Return the [X, Y] coordinate for the center point of the cell that contains the specified text.  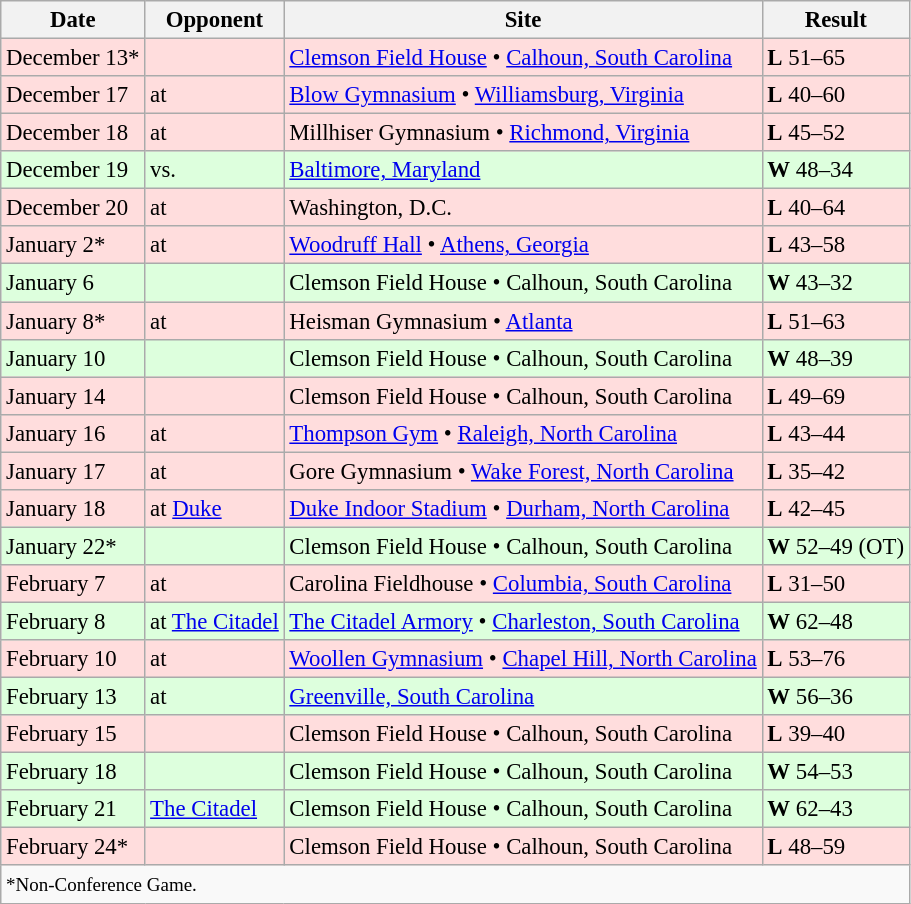
January 22* [73, 546]
W 54–53 [836, 772]
January 16 [73, 433]
at Duke [214, 509]
January 14 [73, 396]
Millhiser Gymnasium • Richmond, Virginia [523, 133]
Result [836, 20]
L 43–58 [836, 245]
*Non-Conference Game. [456, 885]
February 18 [73, 772]
L 45–52 [836, 133]
W 43–32 [836, 283]
December 18 [73, 133]
February 10 [73, 659]
December 17 [73, 95]
February 15 [73, 734]
Gore Gymnasium • Wake Forest, North Carolina [523, 471]
L 42–45 [836, 509]
February 13 [73, 697]
L 51–65 [836, 58]
Heisman Gymnasium • Atlanta [523, 321]
Thompson Gym • Raleigh, North Carolina [523, 433]
Woollen Gymnasium • Chapel Hill, North Carolina [523, 659]
L 40–64 [836, 208]
January 2* [73, 245]
Duke Indoor Stadium • Durham, North Carolina [523, 509]
Opponent [214, 20]
W 62–48 [836, 621]
January 6 [73, 283]
January 17 [73, 471]
vs. [214, 170]
December 19 [73, 170]
Woodruff Hall • Athens, Georgia [523, 245]
Carolina Fieldhouse • Columbia, South Carolina [523, 584]
The Citadel [214, 809]
Site [523, 20]
The Citadel Armory • Charleston, South Carolina [523, 621]
December 13* [73, 58]
December 20 [73, 208]
Baltimore, Maryland [523, 170]
L 40–60 [836, 95]
L 53–76 [836, 659]
Blow Gymnasium • Williamsburg, Virginia [523, 95]
February 21 [73, 809]
W 52–49 (OT) [836, 546]
at The Citadel [214, 621]
W 62–43 [836, 809]
January 18 [73, 509]
L 31–50 [836, 584]
January 10 [73, 358]
Date [73, 20]
L 43–44 [836, 433]
January 8* [73, 321]
February 24* [73, 847]
L 35–42 [836, 471]
L 49–69 [836, 396]
W 56–36 [836, 697]
L 39–40 [836, 734]
Greenville, South Carolina [523, 697]
W 48–39 [836, 358]
L 48–59 [836, 847]
L 51–63 [836, 321]
W 48–34 [836, 170]
Washington, D.C. [523, 208]
February 8 [73, 621]
February 7 [73, 584]
